Find where the given text appears and provide that cell's center as [x, y] coordinate. 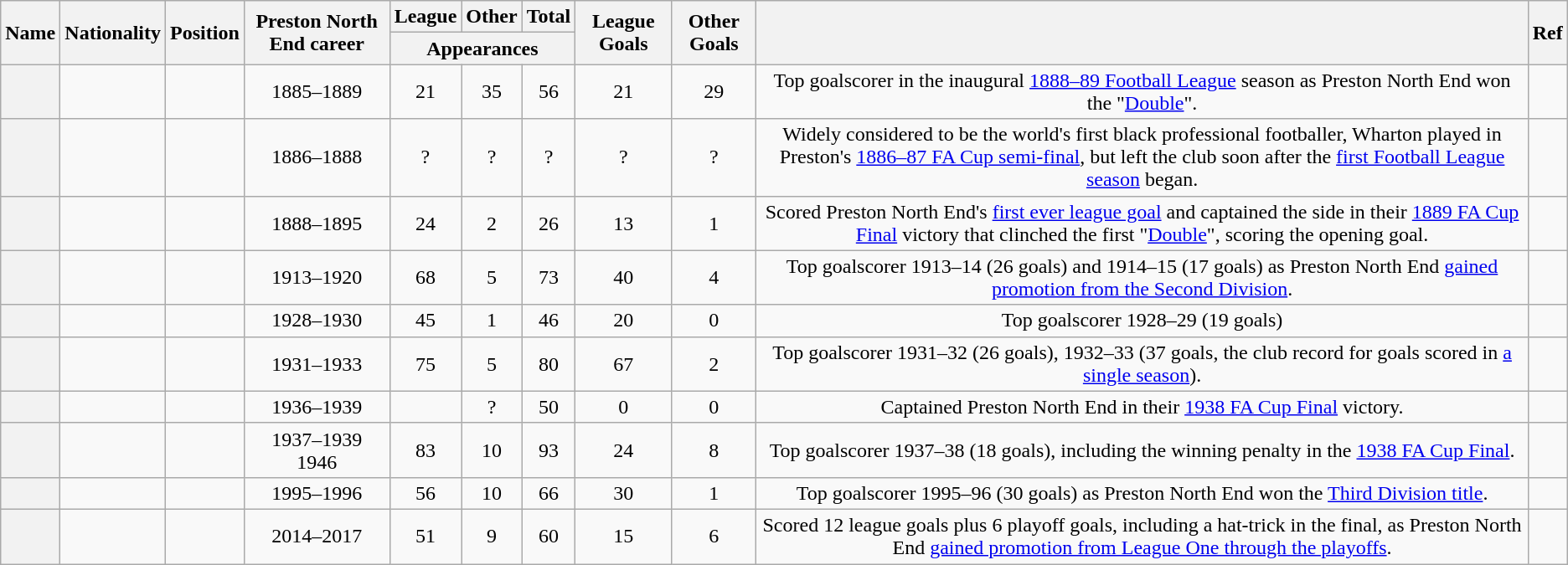
1928–1930 [317, 321]
45 [426, 321]
Top goalscorer 1931–32 (26 goals), 1932–33 (37 goals, the club record for goals scored in a single season). [1142, 363]
50 [549, 407]
29 [714, 92]
Appearances [482, 49]
Top goalscorer in the inaugural 1888–89 Football League season as Preston North End won the "Double". [1142, 92]
Other Goals [714, 33]
13 [623, 223]
2014–2017 [317, 536]
60 [549, 536]
68 [426, 278]
League [426, 17]
Top goalscorer 1928–29 (19 goals) [1142, 321]
26 [549, 223]
40 [623, 278]
Position [205, 33]
8 [714, 450]
73 [549, 278]
1931–1933 [317, 363]
35 [492, 92]
Ref [1548, 33]
Top goalscorer 1937–38 (18 goals), including the winning penalty in the 1938 FA Cup Final. [1142, 450]
46 [549, 321]
Preston North End career [317, 33]
30 [623, 493]
Total [549, 17]
66 [549, 493]
Captained Preston North End in their 1938 FA Cup Final victory. [1142, 407]
1937–19391946 [317, 450]
Top goalscorer 1913–14 (26 goals) and 1914–15 (17 goals) as Preston North End gained promotion from the Second Division. [1142, 278]
75 [426, 363]
51 [426, 536]
9 [492, 536]
Other [492, 17]
20 [623, 321]
Nationality [113, 33]
4 [714, 278]
80 [549, 363]
67 [623, 363]
1995–1996 [317, 493]
1888–1895 [317, 223]
Name [30, 33]
1936–1939 [317, 407]
83 [426, 450]
93 [549, 450]
League Goals [623, 33]
Top goalscorer 1995–96 (30 goals) as Preston North End won the Third Division title. [1142, 493]
1885–1889 [317, 92]
1886–1888 [317, 157]
15 [623, 536]
6 [714, 536]
1913–1920 [317, 278]
